Locate the cell with the specified text and output its [x, y] center coordinate. 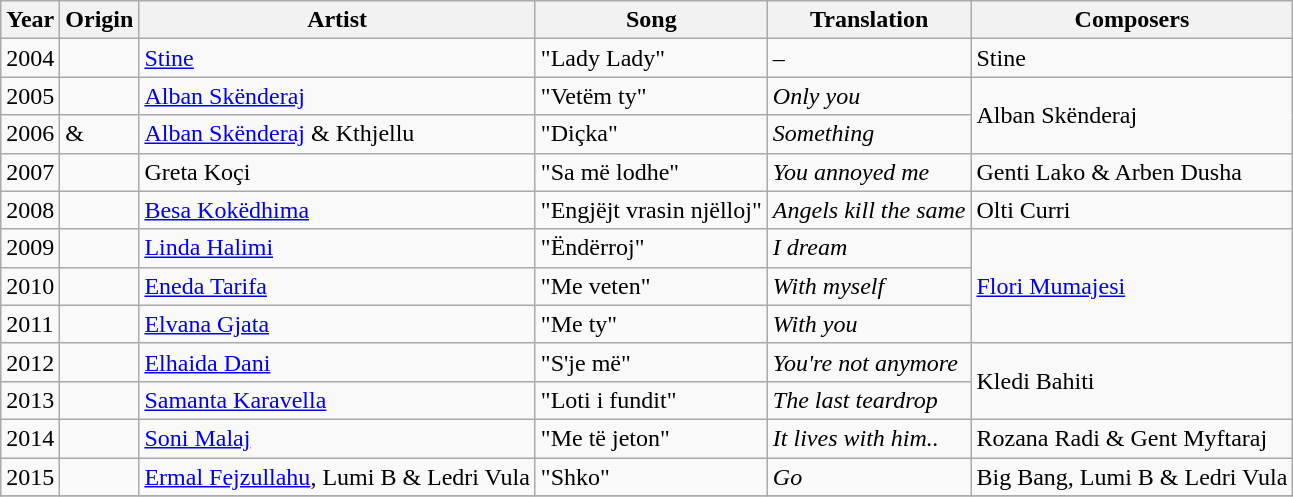
2013 [30, 400]
"Sa më lodhe" [651, 172]
Samanta Karavella [337, 400]
"Engjëjt vrasin njëlloj" [651, 210]
2007 [30, 172]
Alban Skënderaj & Kthjellu [337, 134]
Olti Curri [1132, 210]
Besa Kokëdhima [337, 210]
"Me veten" [651, 286]
Big Bang, Lumi B & Ledri Vula [1132, 477]
Origin [100, 20]
2011 [30, 324]
Eneda Tarifa [337, 286]
Go [869, 477]
"Me ty" [651, 324]
"Me të jeton" [651, 438]
I dream [869, 248]
"Ëndërroj" [651, 248]
Flori Mumajesi [1132, 286]
Composers [1132, 20]
"Shko" [651, 477]
"Lady Lady" [651, 58]
"Loti i fundit" [651, 400]
"Vetëm ty" [651, 96]
Ermal Fejzullahu, Lumi B & Ledri Vula [337, 477]
"Diçka" [651, 134]
2005 [30, 96]
Rozana Radi & Gent Myftaraj [1132, 438]
Elhaida Dani [337, 362]
Kledi Bahiti [1132, 381]
Artist [337, 20]
Only you [869, 96]
It lives with him.. [869, 438]
2008 [30, 210]
With myself [869, 286]
Elvana Gjata [337, 324]
2004 [30, 58]
Soni Malaj [337, 438]
2015 [30, 477]
Translation [869, 20]
2006 [30, 134]
Something [869, 134]
Greta Koçi [337, 172]
& [100, 134]
2012 [30, 362]
Angels kill the same [869, 210]
– [869, 58]
The last teardrop [869, 400]
2009 [30, 248]
You're not anymore [869, 362]
With you [869, 324]
Linda Halimi [337, 248]
Genti Lako & Arben Dusha [1132, 172]
Year [30, 20]
"S'je më" [651, 362]
2010 [30, 286]
Song [651, 20]
2014 [30, 438]
You annoyed me [869, 172]
